Capture the cell that displays the provided text and extract its (x, y) central coordinate. 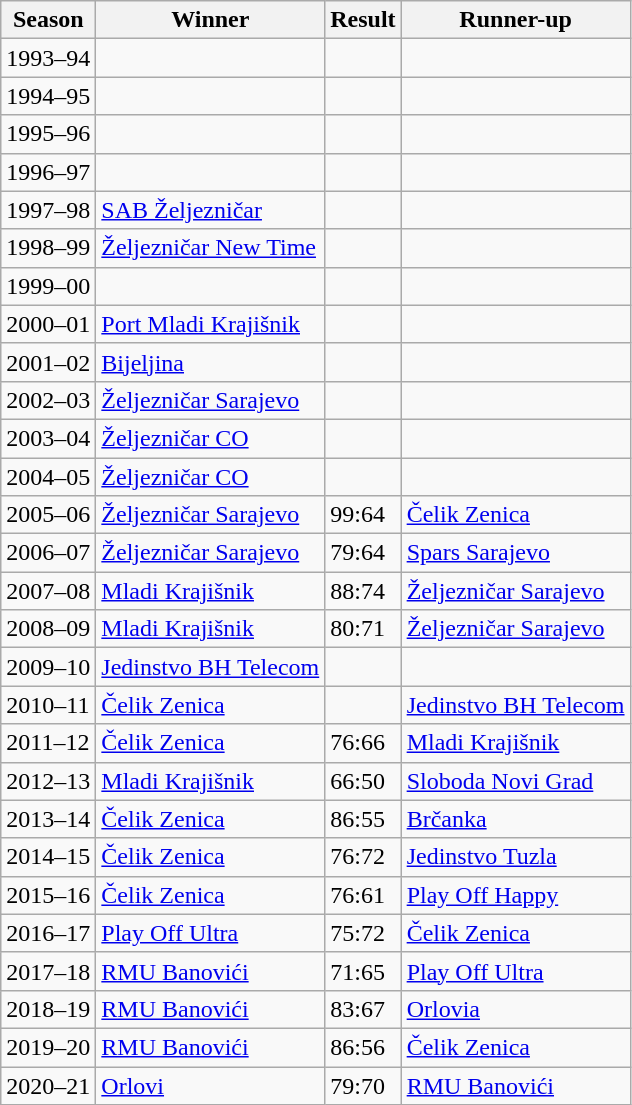
Orlovia (516, 1009)
76:66 (363, 743)
2006–07 (48, 553)
2002–03 (48, 400)
2007–08 (48, 591)
Brčanka (516, 819)
1995–96 (48, 134)
2001–02 (48, 362)
86:55 (363, 819)
76:61 (363, 895)
1998–99 (48, 248)
2010–11 (48, 705)
2005–06 (48, 515)
1999–00 (48, 286)
2012–13 (48, 781)
88:74 (363, 591)
2009–10 (48, 667)
2003–04 (48, 438)
Season (48, 20)
99:64 (363, 515)
1997–98 (48, 210)
Bijeljina (210, 362)
1994–95 (48, 96)
2004–05 (48, 477)
Winner (210, 20)
86:56 (363, 1047)
2020–21 (48, 1085)
1996–97 (48, 172)
2017–18 (48, 971)
2016–17 (48, 933)
Sloboda Novi Grad (516, 781)
Runner-up (516, 20)
79:70 (363, 1085)
66:50 (363, 781)
2013–14 (48, 819)
75:72 (363, 933)
2008–09 (48, 629)
Jedinstvo Tuzla (516, 857)
Port Mladi Krajišnik (210, 324)
2011–12 (48, 743)
80:71 (363, 629)
Orlovi (210, 1085)
Željezničar New Time (210, 248)
2015–16 (48, 895)
83:67 (363, 1009)
71:65 (363, 971)
79:64 (363, 553)
2018–19 (48, 1009)
2014–15 (48, 857)
Play Off Happy (516, 895)
76:72 (363, 857)
2000–01 (48, 324)
2019–20 (48, 1047)
SAB Željezničar (210, 210)
Spars Sarajevo (516, 553)
Result (363, 20)
1993–94 (48, 58)
